Provide the (x, y) coordinate of the cell's center where the given text is located.  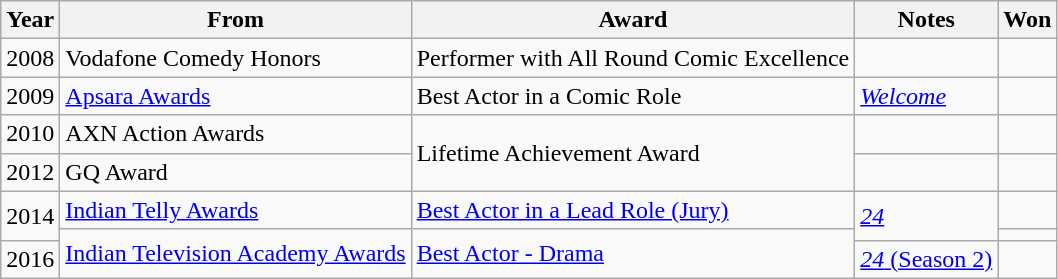
Indian Telly Awards (236, 210)
2014 (30, 216)
Notes (926, 20)
Best Actor in a Comic Role (633, 96)
Year (30, 20)
Vodafone Comedy Honors (236, 58)
Best Actor - Drama (633, 254)
24 (926, 216)
Best Actor in a Lead Role (Jury) (633, 210)
2016 (30, 259)
From (236, 20)
Welcome (926, 96)
Apsara Awards (236, 96)
AXN Action Awards (236, 134)
Indian Television Academy Awards (236, 254)
Award (633, 20)
24 (Season 2) (926, 259)
Won (1028, 20)
GQ Award (236, 172)
2012 (30, 172)
Performer with All Round Comic Excellence (633, 58)
2009 (30, 96)
2008 (30, 58)
2010 (30, 134)
Lifetime Achievement Award (633, 153)
